Search for the cell housing the specified text and yield its [X, Y] center coordinate. 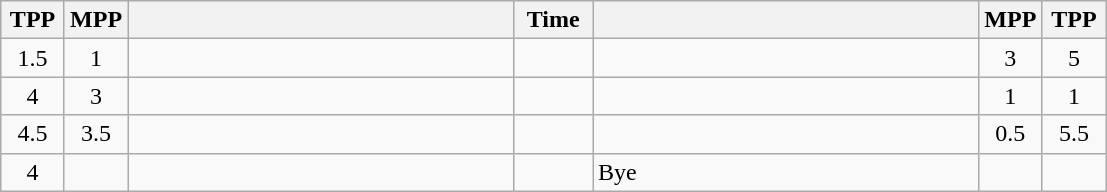
4.5 [33, 134]
5 [1074, 58]
Time [554, 20]
Bye [785, 172]
5.5 [1074, 134]
1.5 [33, 58]
3.5 [96, 134]
0.5 [1011, 134]
